Identify which cell holds the provided text, then report its [x, y] central coordinate. 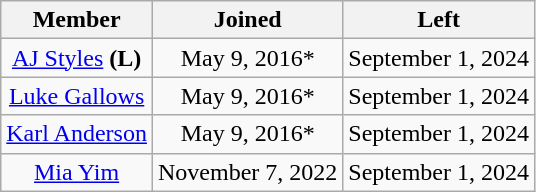
Member [77, 20]
Joined [247, 20]
Karl Anderson [77, 134]
November 7, 2022 [247, 172]
Mia Yim [77, 172]
Left [439, 20]
AJ Styles (L) [77, 58]
Luke Gallows [77, 96]
